Search for the cell housing the specified text and yield its (x, y) center coordinate. 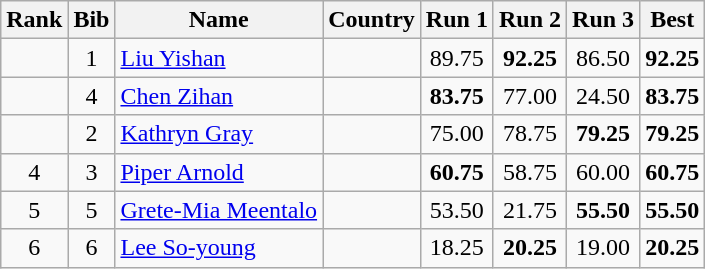
89.75 (456, 58)
53.50 (456, 210)
Run 1 (456, 20)
75.00 (456, 134)
58.75 (530, 172)
Run 3 (604, 20)
18.25 (456, 248)
Bib (92, 20)
3 (92, 172)
86.50 (604, 58)
1 (92, 58)
Grete-Mia Meentalo (219, 210)
21.75 (530, 210)
19.00 (604, 248)
Chen Zihan (219, 96)
77.00 (530, 96)
60.00 (604, 172)
Country (372, 20)
24.50 (604, 96)
78.75 (530, 134)
Run 2 (530, 20)
Lee So-young (219, 248)
Kathryn Gray (219, 134)
Piper Arnold (219, 172)
Best (672, 20)
Name (219, 20)
Rank (34, 20)
Liu Yishan (219, 58)
2 (92, 134)
